Return (X, Y) of the center of cell containing provided text 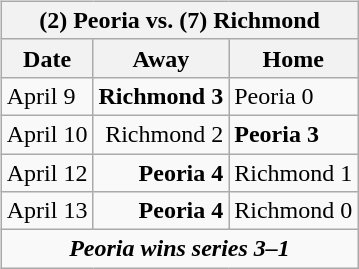
April 12 (47, 173)
April 9 (47, 96)
Richmond 2 (161, 134)
April 13 (47, 211)
Richmond 0 (294, 211)
April 10 (47, 134)
Home (294, 58)
Date (47, 58)
Away (161, 58)
Peoria wins series 3–1 (180, 249)
Richmond 3 (161, 96)
(2) Peoria vs. (7) Richmond (180, 20)
Richmond 1 (294, 173)
Peoria 3 (294, 134)
Peoria 0 (294, 96)
